Search for the cell housing the specified text and yield its (x, y) center coordinate. 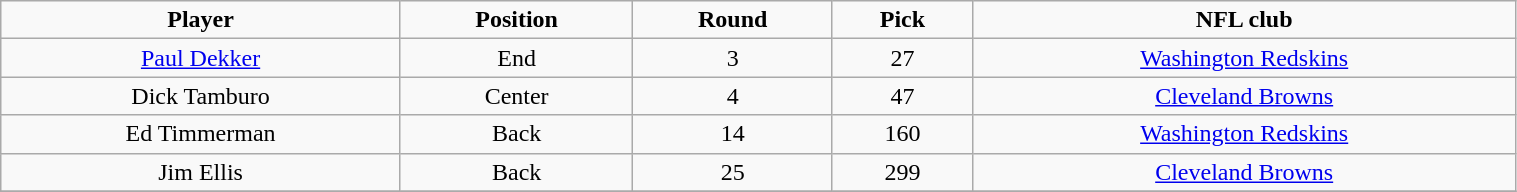
Center (516, 96)
Ed Timmerman (201, 134)
25 (733, 172)
End (516, 58)
Paul Dekker (201, 58)
160 (902, 134)
27 (902, 58)
NFL club (1244, 20)
Position (516, 20)
Player (201, 20)
Jim Ellis (201, 172)
14 (733, 134)
3 (733, 58)
47 (902, 96)
299 (902, 172)
4 (733, 96)
Dick Tamburo (201, 96)
Round (733, 20)
Pick (902, 20)
